For the text-containing cell, return its midpoint in [X, Y] coordinate format. 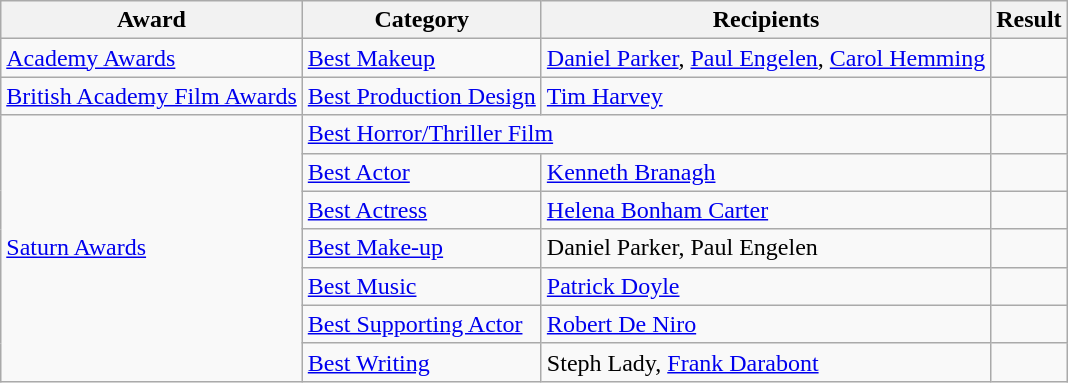
Best Actress [422, 210]
Daniel Parker, Paul Engelen, Carol Hemming [766, 58]
British Academy Film Awards [152, 96]
Recipients [766, 20]
Best Production Design [422, 96]
Kenneth Branagh [766, 172]
Daniel Parker, Paul Engelen [766, 248]
Best Make-up [422, 248]
Steph Lady, Frank Darabont [766, 362]
Best Actor [422, 172]
Tim Harvey [766, 96]
Best Music [422, 286]
Category [422, 20]
Saturn Awards [152, 248]
Best Horror/Thriller Film [646, 134]
Best Makeup [422, 58]
Helena Bonham Carter [766, 210]
Robert De Niro [766, 324]
Result [1029, 20]
Patrick Doyle [766, 286]
Best Supporting Actor [422, 324]
Best Writing [422, 362]
Academy Awards [152, 58]
Award [152, 20]
